Output the (x, y) coordinate of the center of the cell containing the given text.  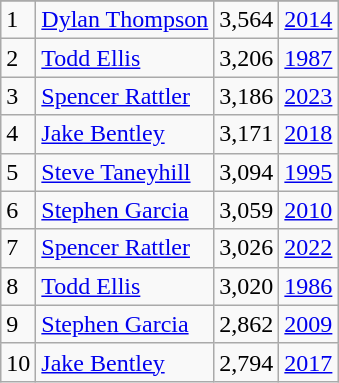
10 (18, 362)
5 (18, 172)
8 (18, 286)
2022 (308, 248)
1 (18, 20)
3,186 (246, 96)
4 (18, 134)
3,564 (246, 20)
1987 (308, 58)
2 (18, 58)
3,094 (246, 172)
Steve Taneyhill (125, 172)
7 (18, 248)
3,059 (246, 210)
2,794 (246, 362)
2023 (308, 96)
Dylan Thompson (125, 20)
1986 (308, 286)
2009 (308, 324)
3,206 (246, 58)
2018 (308, 134)
9 (18, 324)
6 (18, 210)
1995 (308, 172)
3,026 (246, 248)
2010 (308, 210)
3,020 (246, 286)
3,171 (246, 134)
3 (18, 96)
2014 (308, 20)
2,862 (246, 324)
2017 (308, 362)
